Identify which cell holds the provided text, then report its [X, Y] central coordinate. 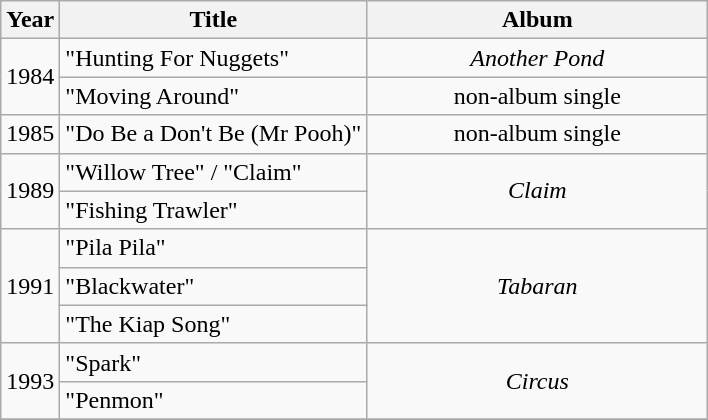
Album [538, 20]
Title [214, 20]
1985 [30, 134]
Another Pond [538, 58]
Claim [538, 191]
"Penmon" [214, 400]
"Blackwater" [214, 286]
Circus [538, 381]
"The Kiap Song" [214, 324]
Tabaran [538, 286]
"Hunting For Nuggets" [214, 58]
"Willow Tree" / "Claim" [214, 172]
1993 [30, 381]
"Moving Around" [214, 96]
1989 [30, 191]
"Spark" [214, 362]
Year [30, 20]
"Fishing Trawler" [214, 210]
1984 [30, 77]
"Do Be a Don't Be (Mr Pooh)" [214, 134]
"Pila Pila" [214, 248]
1991 [30, 286]
